From the cell containing the given text, extract its center point as [x, y] coordinate. 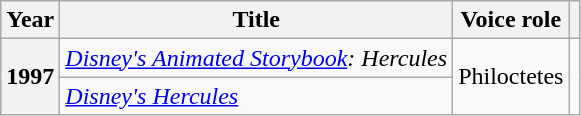
Philoctetes [511, 77]
Disney's Hercules [256, 96]
Disney's Animated Storybook: Hercules [256, 58]
Voice role [511, 20]
1997 [30, 77]
Year [30, 20]
Title [256, 20]
